For the text-containing cell, return its midpoint in [X, Y] coordinate format. 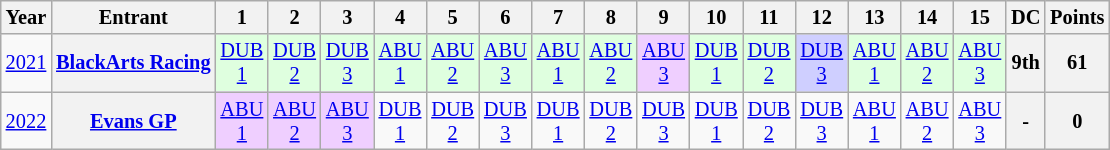
9th [1026, 63]
8 [610, 17]
5 [452, 17]
Points [1077, 17]
2021 [26, 63]
12 [822, 17]
Evans GP [133, 121]
13 [874, 17]
DC [1026, 17]
Entrant [133, 17]
1 [242, 17]
4 [400, 17]
Year [26, 17]
- [1026, 121]
14 [928, 17]
6 [506, 17]
2 [294, 17]
BlackArts Racing [133, 63]
3 [348, 17]
61 [1077, 63]
15 [980, 17]
9 [664, 17]
2022 [26, 121]
0 [1077, 121]
11 [770, 17]
7 [558, 17]
10 [716, 17]
